Find where the given text appears and provide that cell's center as [x, y] coordinate. 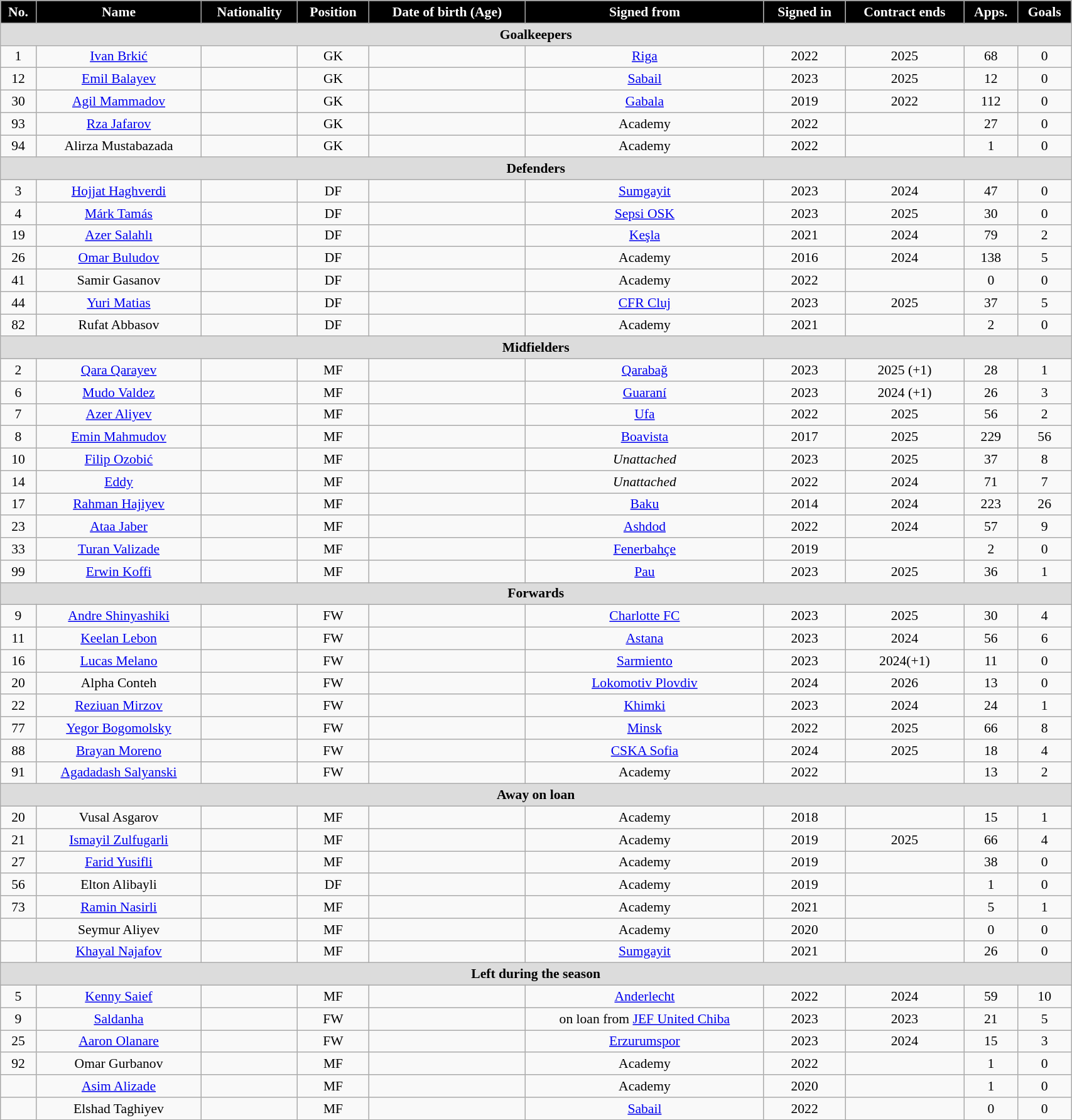
Yuri Matias [119, 303]
Filip Ozobić [119, 460]
Eddy [119, 482]
57 [991, 527]
Pau [644, 572]
Qara Qarayev [119, 370]
71 [991, 482]
Ataa Jaber [119, 527]
Omar Gurbanov [119, 1064]
Ivan Brkić [119, 57]
Kenny Saief [119, 997]
Asim Alizade [119, 1086]
18 [991, 751]
Erwin Koffi [119, 572]
Rufat Abbasov [119, 325]
Charlotte FC [644, 616]
82 [19, 325]
Andre Shinyashiki [119, 616]
Name [119, 12]
Ufa [644, 415]
Hojjat Haghverdi [119, 191]
Guaraní [644, 393]
93 [19, 124]
Lokomotiv Plovdiv [644, 683]
Forwards [536, 594]
Omar Buludov [119, 258]
No. [19, 12]
19 [19, 236]
Brayan Moreno [119, 751]
Alirza Mustabazada [119, 146]
22 [19, 706]
38 [991, 862]
16 [19, 661]
44 [19, 303]
Signed in [804, 12]
33 [19, 549]
91 [19, 773]
Minsk [644, 728]
Farid Yusifli [119, 862]
59 [991, 997]
36 [991, 572]
2024 (+1) [904, 393]
Position [333, 12]
24 [991, 706]
Sepsi OSK [644, 214]
Elshad Taghiyev [119, 1109]
2026 [904, 683]
73 [19, 907]
94 [19, 146]
Samir Gasanov [119, 281]
Anderlecht [644, 997]
Khimki [644, 706]
Aaron Olanare [119, 1041]
Sarmiento [644, 661]
Left during the season [536, 974]
Rza Jafarov [119, 124]
Signed from [644, 12]
Apps. [991, 12]
Defenders [536, 169]
Nationality [250, 12]
92 [19, 1064]
Azer Salahlı [119, 236]
Agil Mammadov [119, 102]
25 [19, 1041]
CSKA Sofia [644, 751]
Reziuan Mirzov [119, 706]
Goals [1045, 12]
14 [19, 482]
Contract ends [904, 12]
138 [991, 258]
Boavista [644, 437]
77 [19, 728]
Ismayil Zulfugarli [119, 840]
Astana [644, 639]
229 [991, 437]
Gabala [644, 102]
Turan Valizade [119, 549]
Yegor Bogomolsky [119, 728]
79 [991, 236]
Agadadash Salyanski [119, 773]
Date of birth (Age) [447, 12]
Rahman Hajiyev [119, 504]
Erzurumspor [644, 1041]
88 [19, 751]
2014 [804, 504]
41 [19, 281]
223 [991, 504]
Alpha Conteh [119, 683]
Away on loan [536, 795]
Márk Tamás [119, 214]
Ramin Nasirli [119, 907]
Fenerbahçe [644, 549]
Seymur Aliyev [119, 930]
Qarabağ [644, 370]
Keşla [644, 236]
Baku [644, 504]
2016 [804, 258]
Mudo Valdez [119, 393]
Khayal Najafov [119, 952]
Saldanha [119, 1019]
47 [991, 191]
Elton Alibayli [119, 885]
Azer Aliyev [119, 415]
23 [19, 527]
28 [991, 370]
2018 [804, 818]
99 [19, 572]
68 [991, 57]
Vusal Asgarov [119, 818]
Lucas Melano [119, 661]
2017 [804, 437]
Midfielders [536, 348]
Emin Mahmudov [119, 437]
on loan from JEF United Chiba [644, 1019]
2024(+1) [904, 661]
112 [991, 102]
17 [19, 504]
Goalkeepers [536, 35]
2025 (+1) [904, 370]
Riga [644, 57]
Keelan Lebon [119, 639]
Emil Balayev [119, 79]
Ashdod [644, 527]
CFR Cluj [644, 303]
